Return the [X, Y] coordinate for the center point of the cell that contains the specified text.  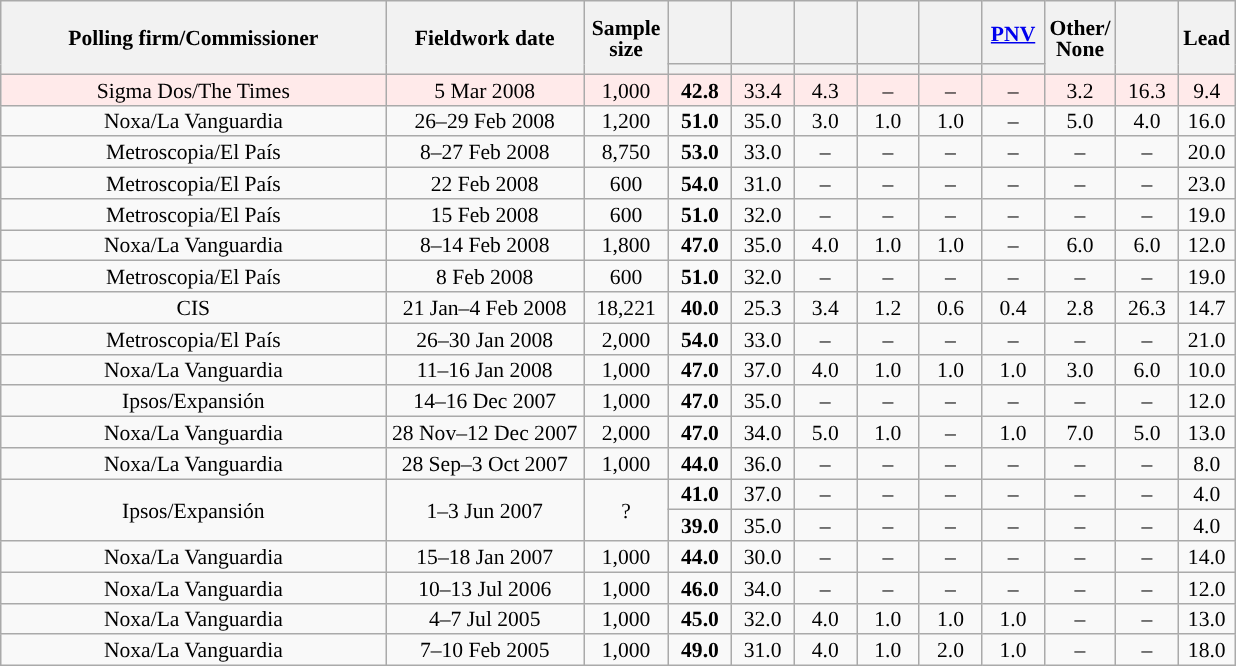
? [626, 510]
20.0 [1206, 152]
0.4 [1014, 308]
53.0 [700, 152]
1,200 [626, 120]
7.0 [1080, 432]
7–10 Feb 2005 [485, 650]
5 Mar 2008 [485, 90]
15 Feb 2008 [485, 214]
15–18 Jan 2007 [485, 556]
25.3 [762, 308]
Lead [1206, 38]
40.0 [700, 308]
26–30 Jan 2008 [485, 338]
3.2 [1080, 90]
1–3 Jun 2007 [485, 510]
14–16 Dec 2007 [485, 402]
23.0 [1206, 184]
4.3 [826, 90]
30.0 [762, 556]
Sigma Dos/The Times [194, 90]
1.2 [888, 308]
10.0 [1206, 370]
10–13 Jul 2006 [485, 588]
0.6 [950, 308]
Other/None [1080, 38]
14.0 [1206, 556]
28 Nov–12 Dec 2007 [485, 432]
Sample size [626, 38]
8.0 [1206, 464]
2.0 [950, 650]
26–29 Feb 2008 [485, 120]
16.0 [1206, 120]
16.3 [1148, 90]
11–16 Jan 2008 [485, 370]
Fieldwork date [485, 38]
3.4 [826, 308]
36.0 [762, 464]
2.8 [1080, 308]
PNV [1014, 32]
18.0 [1206, 650]
46.0 [700, 588]
22 Feb 2008 [485, 184]
8–14 Feb 2008 [485, 246]
21 Jan–4 Feb 2008 [485, 308]
14.7 [1206, 308]
18,221 [626, 308]
41.0 [700, 494]
9.4 [1206, 90]
8,750 [626, 152]
1,800 [626, 246]
8–27 Feb 2008 [485, 152]
28 Sep–3 Oct 2007 [485, 464]
4–7 Jul 2005 [485, 618]
Polling firm/Commissioner [194, 38]
21.0 [1206, 338]
45.0 [700, 618]
8 Feb 2008 [485, 276]
49.0 [700, 650]
42.8 [700, 90]
33.4 [762, 90]
26.3 [1148, 308]
CIS [194, 308]
39.0 [700, 526]
